Search for the cell housing the specified text and yield its (X, Y) center coordinate. 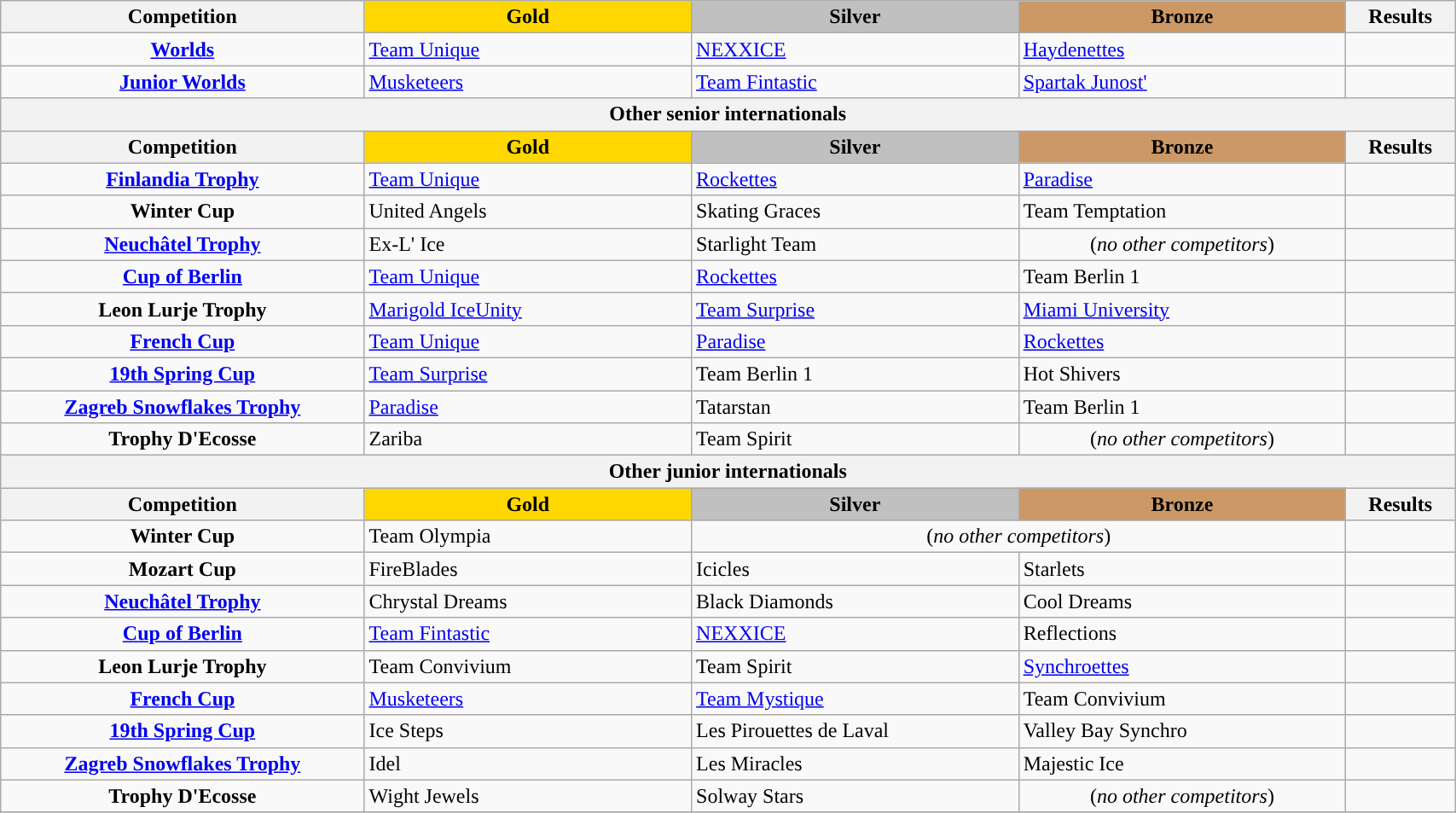
Valley Bay Synchro (1182, 731)
Haydenettes (1182, 49)
Other junior internationals (728, 472)
Team Temptation (1182, 212)
Chrystal Dreams (528, 601)
Starlets (1182, 569)
Team Olympia (528, 537)
Black Diamonds (856, 601)
Cool Dreams (1182, 601)
Synchroettes (1182, 666)
Finlandia Trophy (183, 179)
Icicles (856, 569)
Skating Graces (856, 212)
Marigold IceUnity (528, 309)
Wight Jewels (528, 796)
Junior Worlds (183, 82)
Reflections (1182, 634)
Hot Shivers (1182, 374)
Worlds (183, 49)
Miami University (1182, 309)
Solway Stars (856, 796)
Les Pirouettes de Laval (856, 731)
Spartak Junost' (1182, 82)
Team Mystique (856, 699)
Ice Steps (528, 731)
Other senior internationals (728, 114)
Zariba (528, 439)
Idel (528, 764)
Majestic Ice (1182, 764)
Mozart Cup (183, 569)
Starlight Team (856, 244)
United Angels (528, 212)
Les Miracles (856, 764)
Tatarstan (856, 407)
FireBlades (528, 569)
Ex-L' Ice (528, 244)
